Find where the given text appears and provide that cell's center as (x, y) coordinate. 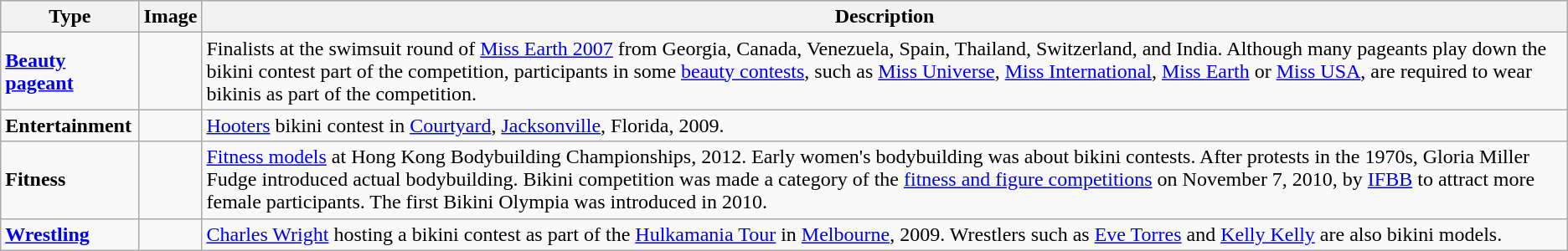
Type (70, 17)
Image (171, 17)
Fitness (70, 180)
Wrestling (70, 234)
Description (885, 17)
Beauty pageant (70, 71)
Hooters bikini contest in Courtyard, Jacksonville, Florida, 2009. (885, 125)
Entertainment (70, 125)
